Find where the given text appears and provide that cell's center as [X, Y] coordinate. 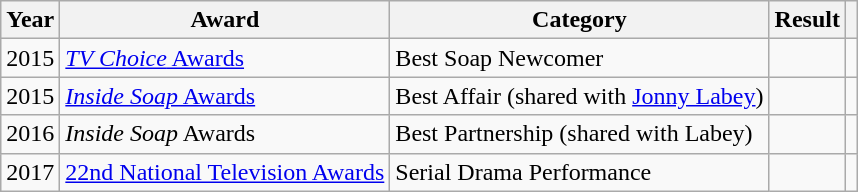
Best Affair (shared with Jonny Labey) [580, 96]
Serial Drama Performance [580, 172]
22nd National Television Awards [225, 172]
2016 [30, 134]
Award [225, 20]
Best Soap Newcomer [580, 58]
Best Partnership (shared with Labey) [580, 134]
TV Choice Awards [225, 58]
Result [807, 20]
Category [580, 20]
Year [30, 20]
2017 [30, 172]
